Provide the [X, Y] coordinate of the cell's center where the given text is located.  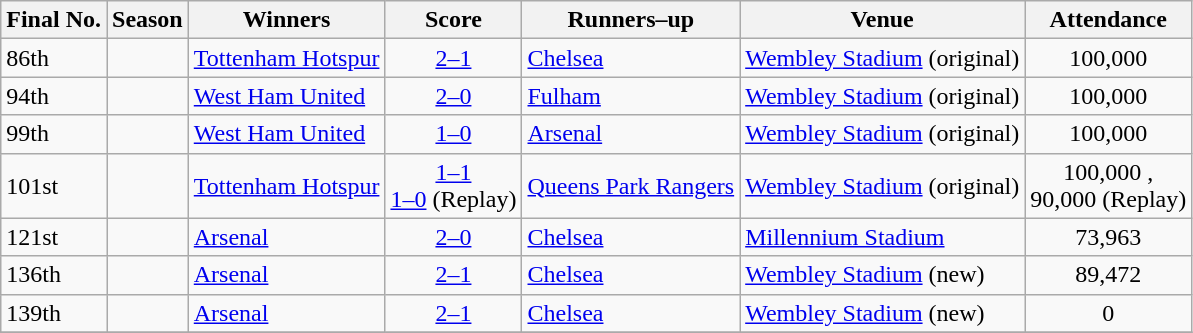
139th [54, 313]
101st [54, 186]
Winners [286, 20]
Score [454, 20]
Final No. [54, 20]
99th [54, 134]
Fulham [631, 96]
Attendance [1108, 20]
73,963 [1108, 237]
1–0 [454, 134]
136th [54, 275]
86th [54, 58]
Season [147, 20]
1–1 1–0 (Replay) [454, 186]
Runners–up [631, 20]
Millennium Stadium [882, 237]
Venue [882, 20]
100,000 , 90,000 (Replay) [1108, 186]
Queens Park Rangers [631, 186]
0 [1108, 313]
94th [54, 96]
121st [54, 237]
89,472 [1108, 275]
